Extract the (X, Y) coordinate from the center of the cell holding the provided text.  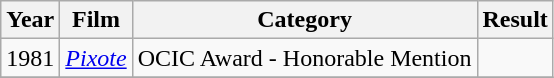
Film (96, 20)
Category (304, 20)
OCIC Award - Honorable Mention (304, 58)
Year (30, 20)
1981 (30, 58)
Pixote (96, 58)
Result (515, 20)
